Provide the [x, y] coordinate of the cell's center where the given text is located.  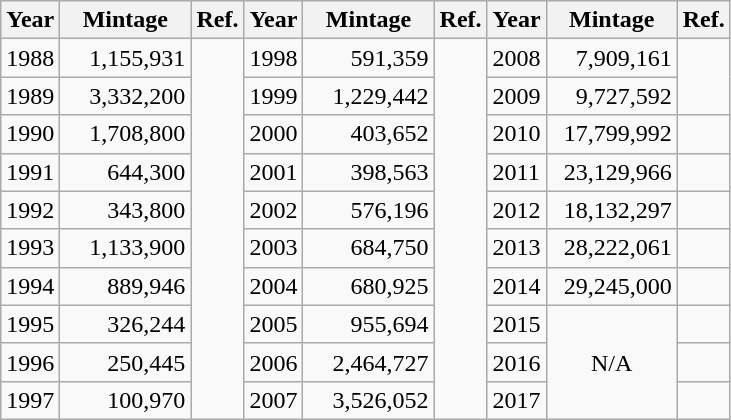
576,196 [368, 210]
403,652 [368, 134]
591,359 [368, 58]
2016 [516, 362]
326,244 [126, 324]
684,750 [368, 248]
1991 [30, 172]
680,925 [368, 286]
1989 [30, 96]
2017 [516, 400]
1988 [30, 58]
1,133,900 [126, 248]
3,526,052 [368, 400]
1999 [274, 96]
2014 [516, 286]
1990 [30, 134]
2015 [516, 324]
1,229,442 [368, 96]
2010 [516, 134]
2011 [516, 172]
29,245,000 [612, 286]
1,708,800 [126, 134]
1993 [30, 248]
2003 [274, 248]
343,800 [126, 210]
7,909,161 [612, 58]
955,694 [368, 324]
2,464,727 [368, 362]
1994 [30, 286]
1997 [30, 400]
2007 [274, 400]
N/A [612, 362]
100,970 [126, 400]
1998 [274, 58]
2005 [274, 324]
17,799,992 [612, 134]
2002 [274, 210]
2009 [516, 96]
2006 [274, 362]
1996 [30, 362]
2004 [274, 286]
2008 [516, 58]
2013 [516, 248]
2012 [516, 210]
1995 [30, 324]
23,129,966 [612, 172]
2001 [274, 172]
2000 [274, 134]
9,727,592 [612, 96]
1992 [30, 210]
644,300 [126, 172]
18,132,297 [612, 210]
3,332,200 [126, 96]
28,222,061 [612, 248]
889,946 [126, 286]
250,445 [126, 362]
1,155,931 [126, 58]
398,563 [368, 172]
